Return the (X, Y) coordinate for the center point of the cell that contains the specified text.  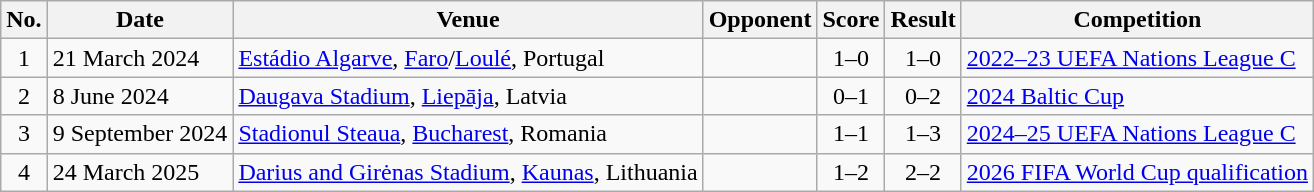
21 March 2024 (140, 58)
2024 Baltic Cup (1137, 96)
8 June 2024 (140, 96)
2 (24, 96)
Venue (468, 20)
Daugava Stadium, Liepāja, Latvia (468, 96)
1–2 (851, 172)
Result (923, 20)
Estádio Algarve, Faro/Loulé, Portugal (468, 58)
Darius and Girėnas Stadium, Kaunas, Lithuania (468, 172)
Stadionul Steaua, Bucharest, Romania (468, 134)
1 (24, 58)
0–1 (851, 96)
24 March 2025 (140, 172)
1–3 (923, 134)
2026 FIFA World Cup qualification (1137, 172)
Competition (1137, 20)
1–1 (851, 134)
3 (24, 134)
2022–23 UEFA Nations League C (1137, 58)
No. (24, 20)
Opponent (760, 20)
9 September 2024 (140, 134)
4 (24, 172)
Date (140, 20)
Score (851, 20)
2024–25 UEFA Nations League C (1137, 134)
0–2 (923, 96)
2–2 (923, 172)
